Identify which cell holds the provided text, then report its [x, y] central coordinate. 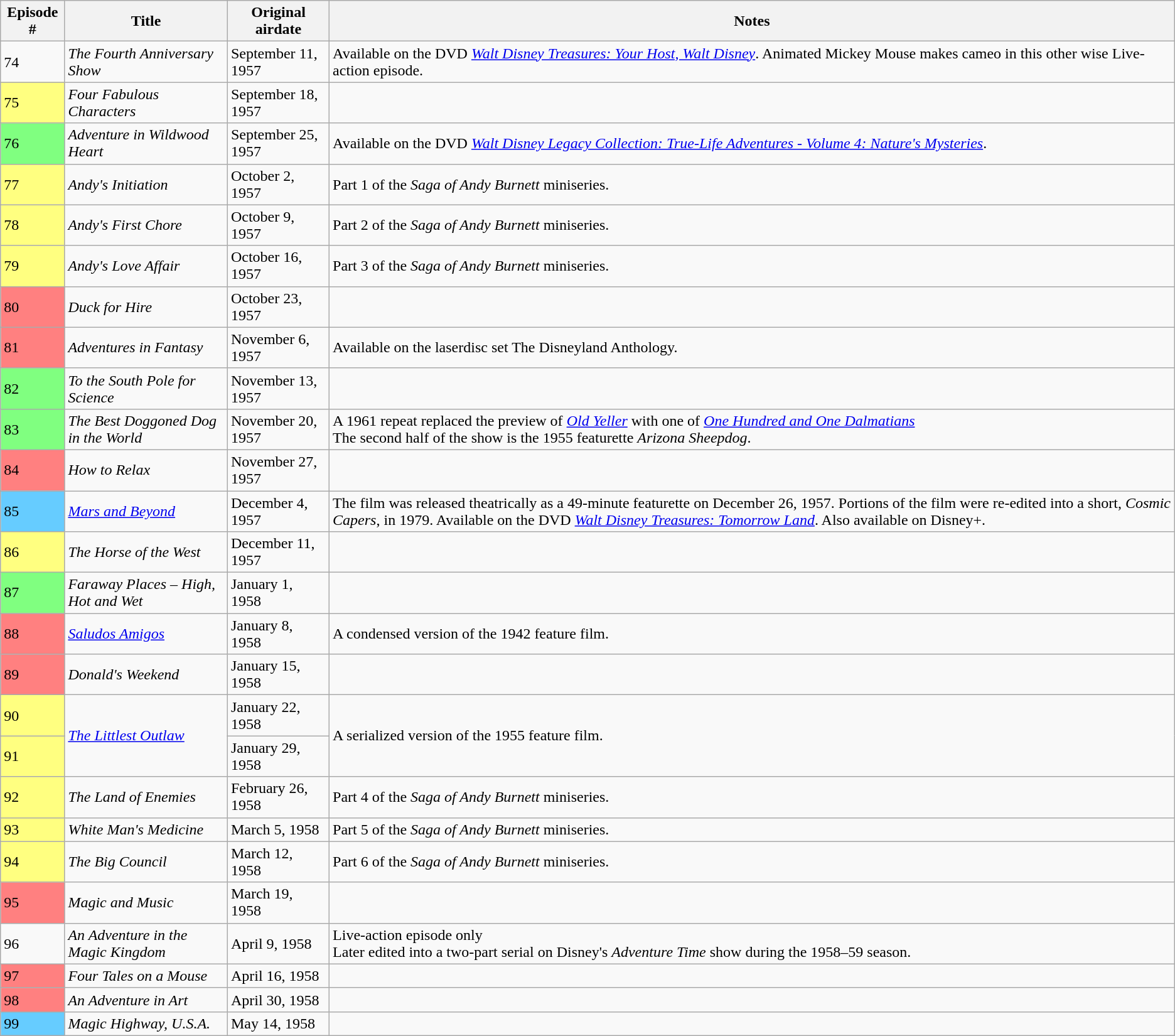
82 [33, 388]
74 [33, 62]
92 [33, 797]
Magic Highway, U.S.A. [146, 1023]
Notes [752, 21]
October 16, 1957 [278, 266]
Available on the DVD Walt Disney Treasures: Your Host, Walt Disney. Animated Mickey Mouse makes cameo in this other wise Live-action episode. [752, 62]
November 13, 1957 [278, 388]
75 [33, 103]
78 [33, 225]
Magic and Music [146, 903]
January 8, 1958 [278, 634]
85 [33, 511]
An Adventure in the Magic Kingdom [146, 943]
March 5, 1958 [278, 829]
November 6, 1957 [278, 348]
March 12, 1958 [278, 861]
Part 3 of the Saga of Andy Burnett miniseries. [752, 266]
September 18, 1957 [278, 103]
98 [33, 1000]
January 15, 1958 [278, 674]
Adventure in Wildwood Heart [146, 143]
80 [33, 306]
January 1, 1958 [278, 593]
Mars and Beyond [146, 511]
Part 4 of the Saga of Andy Burnett miniseries. [752, 797]
77 [33, 185]
November 27, 1957 [278, 470]
95 [33, 903]
Four Tales on a Mouse [146, 976]
83 [33, 429]
March 19, 1958 [278, 903]
Part 1 of the Saga of Andy Burnett miniseries. [752, 185]
A condensed version of the 1942 feature film. [752, 634]
96 [33, 943]
Four Fabulous Characters [146, 103]
76 [33, 143]
Donald's Weekend [146, 674]
The Fourth Anniversary Show [146, 62]
The Land of Enemies [146, 797]
October 2, 1957 [278, 185]
93 [33, 829]
79 [33, 266]
87 [33, 593]
The Best Doggoned Dog in the World [146, 429]
Adventures in Fantasy [146, 348]
86 [33, 553]
Andy's Initiation [146, 185]
January 22, 1958 [278, 716]
Faraway Places – High, Hot and Wet [146, 593]
Episode # [33, 21]
April 16, 1958 [278, 976]
81 [33, 348]
May 14, 1958 [278, 1023]
88 [33, 634]
September 11, 1957 [278, 62]
To the South Pole for Science [146, 388]
99 [33, 1023]
February 26, 1958 [278, 797]
September 25, 1957 [278, 143]
December 11, 1957 [278, 553]
White Man's Medicine [146, 829]
97 [33, 976]
89 [33, 674]
October 9, 1957 [278, 225]
Part 6 of the Saga of Andy Burnett miniseries. [752, 861]
91 [33, 756]
Andy's First Chore [146, 225]
Saludos Amigos [146, 634]
January 29, 1958 [278, 756]
Live-action episode only Later edited into a two-part serial on Disney's Adventure Time show during the 1958–59 season. [752, 943]
April 30, 1958 [278, 1000]
The Horse of the West [146, 553]
December 4, 1957 [278, 511]
Original airdate [278, 21]
Part 2 of the Saga of Andy Burnett miniseries. [752, 225]
84 [33, 470]
Andy's Love Affair [146, 266]
October 23, 1957 [278, 306]
Duck for Hire [146, 306]
Part 5 of the Saga of Andy Burnett miniseries. [752, 829]
Available on the laserdisc set The Disneyland Anthology. [752, 348]
Available on the DVD Walt Disney Legacy Collection: True-Life Adventures - Volume 4: Nature's Mysteries. [752, 143]
An Adventure in Art [146, 1000]
How to Relax [146, 470]
April 9, 1958 [278, 943]
The Littlest Outlaw [146, 736]
Title [146, 21]
November 20, 1957 [278, 429]
90 [33, 716]
94 [33, 861]
The Big Council [146, 861]
A serialized version of the 1955 feature film. [752, 736]
